Detect which cell encompasses the target text, then output its (X, Y) center coordinate. 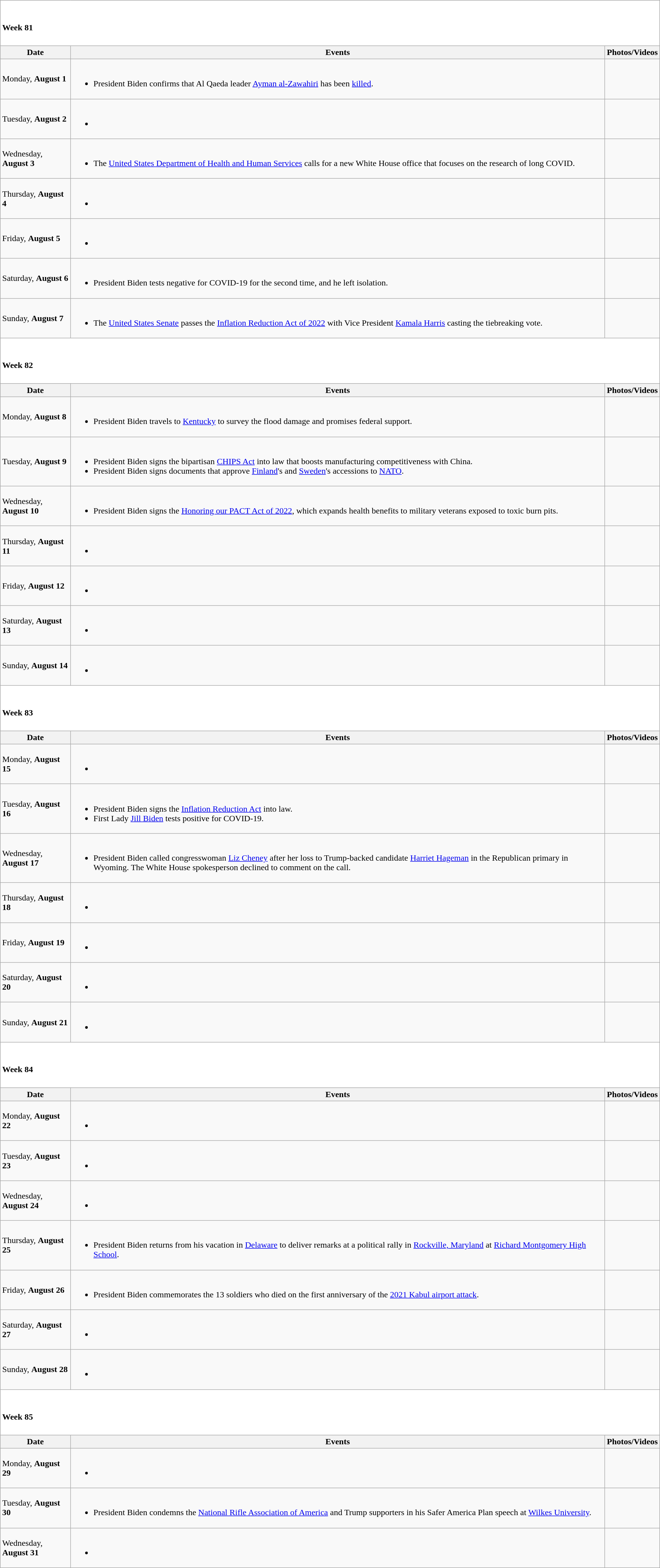
Tuesday, August 16 (35, 808)
Monday, August 15 (35, 764)
Week 85 (330, 1412)
Wednesday, August 17 (35, 858)
Tuesday, August 9 (35, 461)
Wednesday, August 10 (35, 506)
Thursday, August 18 (35, 903)
Sunday, August 21 (35, 1022)
Sunday, August 7 (35, 318)
Thursday, August 4 (35, 199)
Saturday, August 27 (35, 1329)
Tuesday, August 2 (35, 119)
President Biden commemorates the 13 soldiers who died on the first anniversary of the 2021 Kabul airport attack. (338, 1290)
Week 83 (330, 708)
Monday, August 8 (35, 417)
Week 81 (330, 23)
Tuesday, August 30 (35, 1508)
Thursday, August 25 (35, 1245)
Saturday, August 6 (35, 278)
President Biden travels to Kentucky to survey the flood damage and promises federal support. (338, 417)
Saturday, August 20 (35, 983)
Wednesday, August 24 (35, 1200)
Friday, August 19 (35, 942)
The United States Department of Health and Human Services calls for a new White House office that focuses on the research of long COVID. (338, 159)
Sunday, August 14 (35, 665)
Monday, August 22 (35, 1121)
President Biden condemns the National Rifle Association of America and Trump supporters in his Safer America Plan speech at Wilkes University. (338, 1508)
Week 84 (330, 1065)
Friday, August 12 (35, 586)
Friday, August 5 (35, 238)
Wednesday, August 3 (35, 159)
President Biden tests negative for COVID-19 for the second time, and he left isolation. (338, 278)
President Biden confirms that Al Qaeda leader Ayman al-Zawahiri has been killed. (338, 79)
President Biden signs the Honoring our PACT Act of 2022, which expands health benefits to military veterans exposed to toxic burn pits. (338, 506)
Sunday, August 28 (35, 1370)
Tuesday, August 23 (35, 1161)
Monday, August 1 (35, 79)
Wednesday, August 31 (35, 1548)
Thursday, August 11 (35, 546)
Monday, August 29 (35, 1468)
Saturday, August 13 (35, 625)
President Biden signs the Inflation Reduction Act into law.First Lady Jill Biden tests positive for COVID-19. (338, 808)
Friday, August 26 (35, 1290)
Week 82 (330, 361)
The United States Senate passes the Inflation Reduction Act of 2022 with Vice President Kamala Harris casting the tiebreaking vote. (338, 318)
